Find where the given text appears and provide that cell's center as (X, Y) coordinate. 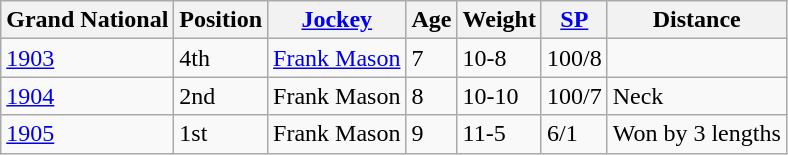
1903 (88, 58)
Jockey (337, 20)
10-10 (499, 96)
11-5 (499, 134)
Distance (696, 20)
2nd (221, 96)
Position (221, 20)
Neck (696, 96)
100/7 (574, 96)
Weight (499, 20)
1st (221, 134)
8 (432, 96)
10-8 (499, 58)
1905 (88, 134)
6/1 (574, 134)
Grand National (88, 20)
100/8 (574, 58)
SP (574, 20)
1904 (88, 96)
4th (221, 58)
9 (432, 134)
Won by 3 lengths (696, 134)
7 (432, 58)
Age (432, 20)
